Locate the cell with the specified text and output its (x, y) center coordinate. 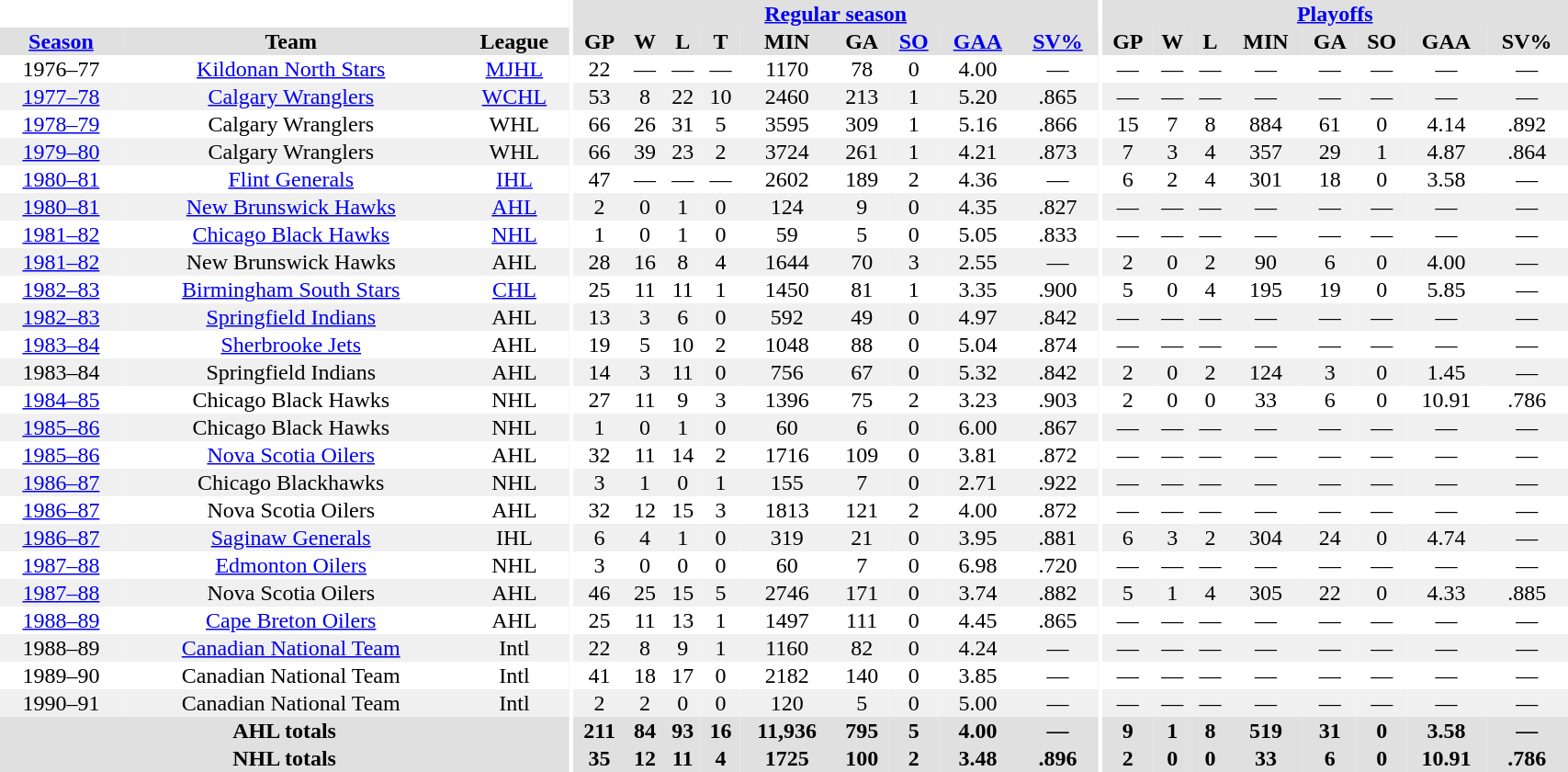
1497 (786, 620)
121 (862, 510)
140 (862, 675)
1984–85 (61, 400)
.903 (1057, 400)
319 (786, 538)
2460 (786, 96)
6.00 (977, 427)
Regular season (836, 14)
75 (862, 400)
519 (1266, 731)
26 (645, 124)
Flint Generals (291, 179)
.881 (1057, 538)
5.05 (977, 234)
Kildonan North Stars (291, 69)
88 (862, 345)
2182 (786, 675)
1725 (786, 758)
5.20 (977, 96)
24 (1330, 538)
.885 (1527, 593)
5.85 (1446, 289)
1716 (786, 455)
3.48 (977, 758)
2602 (786, 179)
.922 (1057, 482)
17 (683, 675)
111 (862, 620)
.900 (1057, 289)
11,936 (786, 731)
.833 (1057, 234)
1978–79 (61, 124)
213 (862, 96)
.873 (1057, 152)
.892 (1527, 124)
81 (862, 289)
1048 (786, 345)
.866 (1057, 124)
3.81 (977, 455)
3724 (786, 152)
1396 (786, 400)
1989–90 (61, 675)
4.87 (1446, 152)
70 (862, 262)
.874 (1057, 345)
1977–78 (61, 96)
Sherbrooke Jets (291, 345)
189 (862, 179)
4.36 (977, 179)
AHL totals (285, 731)
47 (600, 179)
4.33 (1446, 593)
3595 (786, 124)
309 (862, 124)
.896 (1057, 758)
Season (61, 41)
4.97 (977, 317)
1990–91 (61, 703)
261 (862, 152)
67 (862, 372)
884 (1266, 124)
357 (1266, 152)
90 (1266, 262)
4.14 (1446, 124)
3.23 (977, 400)
1813 (786, 510)
29 (1330, 152)
82 (862, 648)
Birmingham South Stars (291, 289)
Chicago Blackhawks (291, 482)
1170 (786, 69)
2.55 (977, 262)
1160 (786, 648)
27 (600, 400)
6.98 (977, 565)
CHL (514, 289)
195 (1266, 289)
78 (862, 69)
1976–77 (61, 69)
4.45 (977, 620)
1644 (786, 262)
301 (1266, 179)
49 (862, 317)
.864 (1527, 152)
3.95 (977, 538)
53 (600, 96)
61 (1330, 124)
1.45 (1446, 372)
41 (600, 675)
35 (600, 758)
4.24 (977, 648)
23 (683, 152)
Team (291, 41)
.720 (1057, 565)
4.35 (977, 207)
Edmonton Oilers (291, 565)
304 (1266, 538)
4.74 (1446, 538)
T (720, 41)
5.04 (977, 345)
5.32 (977, 372)
756 (786, 372)
795 (862, 731)
.882 (1057, 593)
592 (786, 317)
120 (786, 703)
1450 (786, 289)
3.85 (977, 675)
21 (862, 538)
NHL totals (285, 758)
59 (786, 234)
4.21 (977, 152)
100 (862, 758)
Saginaw Generals (291, 538)
5.16 (977, 124)
155 (786, 482)
39 (645, 152)
League (514, 41)
109 (862, 455)
2.71 (977, 482)
84 (645, 731)
Playoffs (1335, 14)
.867 (1057, 427)
93 (683, 731)
Cape Breton Oilers (291, 620)
MJHL (514, 69)
5.00 (977, 703)
1979–80 (61, 152)
28 (600, 262)
3.35 (977, 289)
171 (862, 593)
2746 (786, 593)
WCHL (514, 96)
305 (1266, 593)
211 (600, 731)
46 (600, 593)
.827 (1057, 207)
3.74 (977, 593)
